Search for the cell housing the specified text and yield its [X, Y] center coordinate. 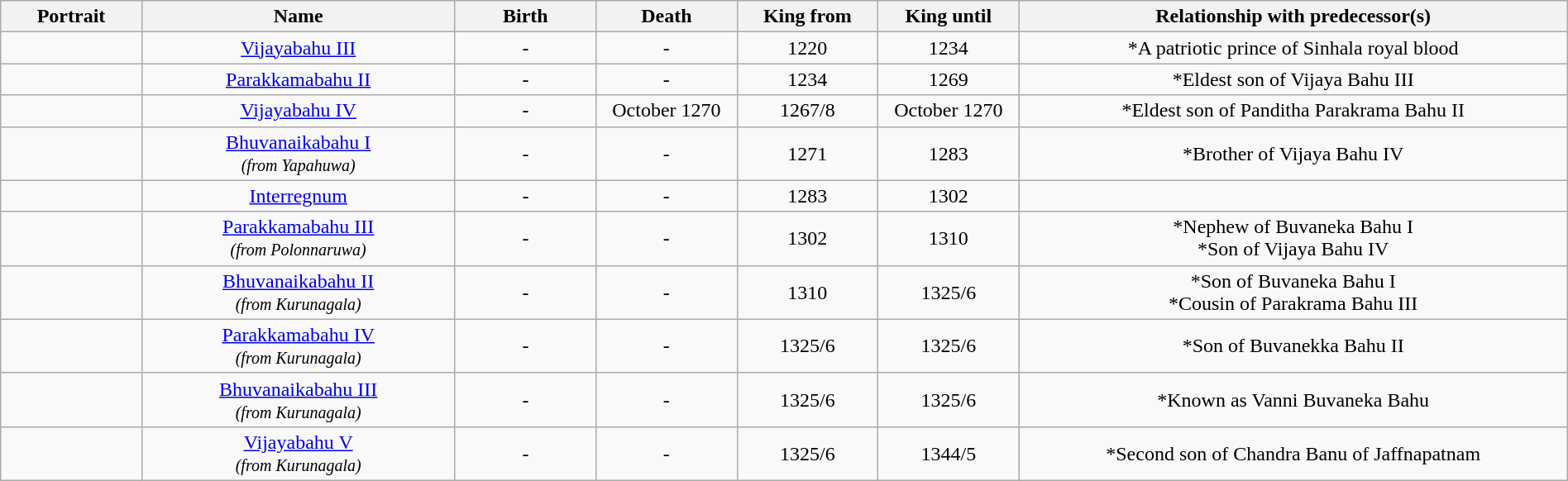
*Brother of Vijaya Bahu IV [1293, 154]
Bhuvanaikabahu I(from Yapahuwa) [298, 154]
*A patriotic prince of Sinhala royal blood [1293, 48]
Portrait [71, 17]
1269 [949, 79]
Death [667, 17]
Parakkamabahu III(from Polonnaruwa) [298, 238]
1220 [807, 48]
*Nephew of Buvaneka Bahu I*Son of Vijaya Bahu IV [1293, 238]
Vijayabahu IV [298, 111]
Bhuvanaikabahu II(from Kurunagala) [298, 293]
*Eldest son of Panditha Parakrama Bahu II [1293, 111]
Interregnum [298, 196]
Vijayabahu V(from Kurunagala) [298, 453]
Birth [525, 17]
Bhuvanaikabahu III(from Kurunagala) [298, 400]
1344/5 [949, 453]
Relationship with predecessor(s) [1293, 17]
1271 [807, 154]
1267/8 [807, 111]
King from [807, 17]
Parakkamabahu IV(from Kurunagala) [298, 345]
Name [298, 17]
*Second son of Chandra Banu of Jaffnapatnam [1293, 453]
King until [949, 17]
*Son of Buvanekka Bahu II [1293, 345]
Vijayabahu III [298, 48]
*Eldest son of Vijaya Bahu III [1293, 79]
Parakkamabahu II [298, 79]
*Son of Buvaneka Bahu I*Cousin of Parakrama Bahu III [1293, 293]
*Known as Vanni Buvaneka Bahu [1293, 400]
